Find where the given text appears and provide that cell's center as (X, Y) coordinate. 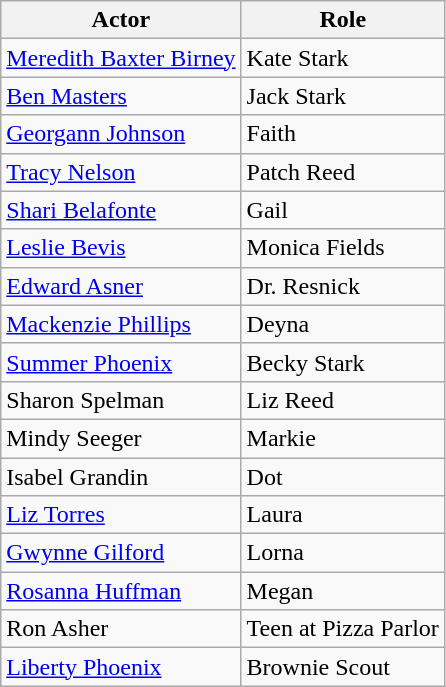
Megan (342, 591)
Actor (121, 20)
Summer Phoenix (121, 362)
Liz Reed (342, 400)
Kate Stark (342, 58)
Laura (342, 515)
Jack Stark (342, 96)
Ben Masters (121, 96)
Deyna (342, 324)
Patch Reed (342, 172)
Gail (342, 210)
Dot (342, 477)
Edward Asner (121, 286)
Sharon Spelman (121, 400)
Leslie Bevis (121, 248)
Lorna (342, 553)
Role (342, 20)
Gwynne Gilford (121, 553)
Georgann Johnson (121, 134)
Rosanna Huffman (121, 591)
Mindy Seeger (121, 438)
Liz Torres (121, 515)
Brownie Scout (342, 667)
Monica Fields (342, 248)
Isabel Grandin (121, 477)
Markie (342, 438)
Ron Asher (121, 629)
Teen at Pizza Parlor (342, 629)
Becky Stark (342, 362)
Faith (342, 134)
Tracy Nelson (121, 172)
Shari Belafonte (121, 210)
Dr. Resnick (342, 286)
Liberty Phoenix (121, 667)
Meredith Baxter Birney (121, 58)
Mackenzie Phillips (121, 324)
